Return (x, y) of the center of cell containing provided text 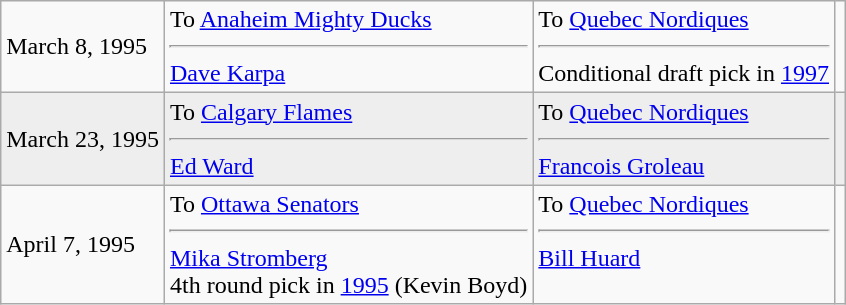
To Quebec NordiquesFrancois Groleau (684, 139)
March 23, 1995 (83, 139)
March 8, 1995 (83, 47)
To Calgary FlamesEd Ward (348, 139)
To Quebec NordiquesConditional draft pick in 1997 (684, 47)
To Quebec NordiquesBill Huard (684, 244)
To Anaheim Mighty DucksDave Karpa (348, 47)
April 7, 1995 (83, 244)
To Ottawa SenatorsMika Stromberg 4th round pick in 1995 (Kevin Boyd) (348, 244)
